Provide the [x, y] coordinate of the cell's center where the given text is located.  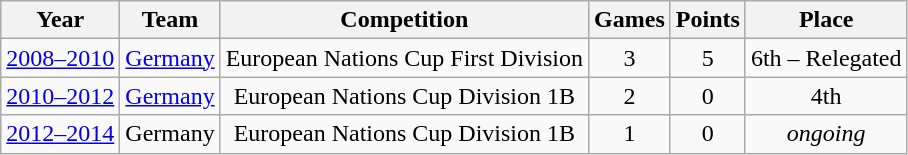
Place [826, 20]
2008–2010 [60, 58]
1 [630, 134]
ongoing [826, 134]
4th [826, 96]
2010–2012 [60, 96]
2 [630, 96]
European Nations Cup First Division [404, 58]
Team [170, 20]
Year [60, 20]
6th – Relegated [826, 58]
Games [630, 20]
2012–2014 [60, 134]
5 [708, 58]
Points [708, 20]
3 [630, 58]
Competition [404, 20]
